Scan for the cell matching the given text and deliver its (x, y) coordinate at center. 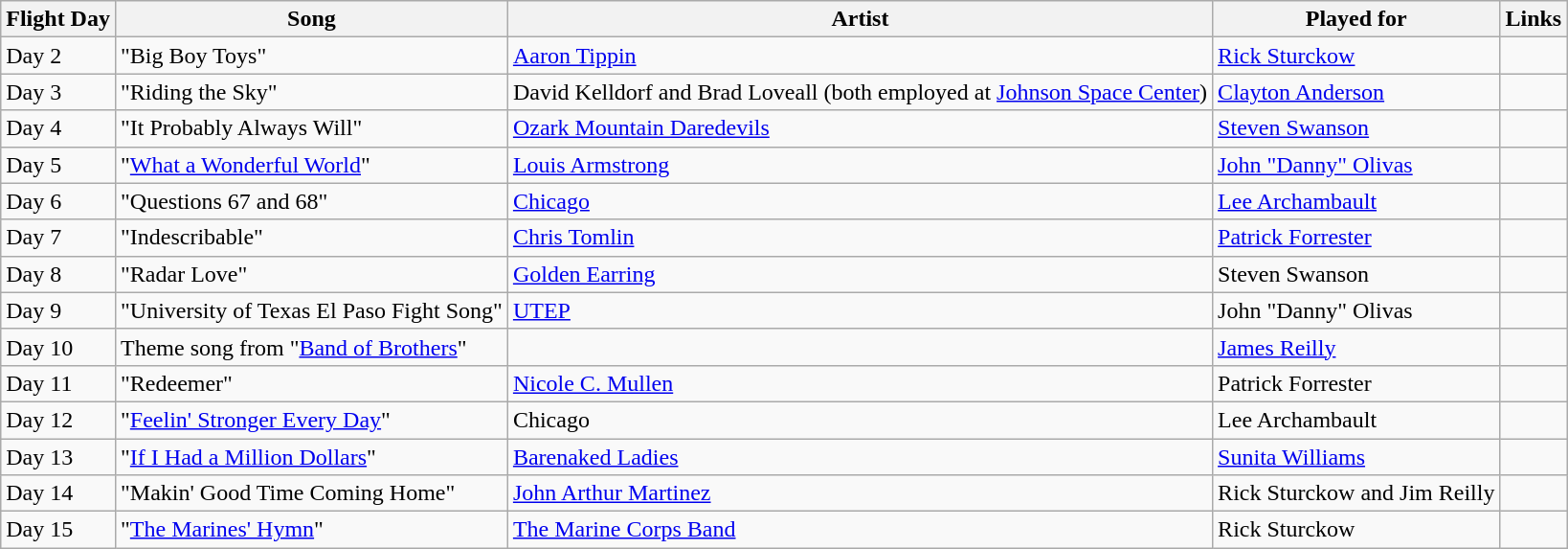
Day 14 (58, 493)
The Marine Corps Band (860, 530)
"Makin' Good Time Coming Home" (311, 493)
Rick Sturckow and Jim Reilly (1356, 493)
Louis Armstrong (860, 165)
UTEP (860, 310)
Day 8 (58, 274)
Day 5 (58, 165)
Ozark Mountain Daredevils (860, 128)
"Feelin' Stronger Every Day" (311, 420)
John Arthur Martinez (860, 493)
"It Probably Always Will" (311, 128)
Clayton Anderson (1356, 92)
Sunita Williams (1356, 457)
Day 9 (58, 310)
Barenaked Ladies (860, 457)
"Riding the Sky" (311, 92)
Chris Tomlin (860, 238)
Day 10 (58, 347)
Song (311, 19)
Aaron Tippin (860, 56)
Day 7 (58, 238)
"The Marines' Hymn" (311, 530)
Day 6 (58, 201)
Artist (860, 19)
Theme song from "Band of Brothers" (311, 347)
"Indescribable" (311, 238)
Day 12 (58, 420)
David Kelldorf and Brad Loveall (both employed at Johnson Space Center) (860, 92)
Day 3 (58, 92)
Flight Day (58, 19)
"Big Boy Toys" (311, 56)
Day 4 (58, 128)
James Reilly (1356, 347)
Golden Earring (860, 274)
"Redeemer" (311, 383)
Day 11 (58, 383)
"University of Texas El Paso Fight Song" (311, 310)
"What a Wonderful World" (311, 165)
"Questions 67 and 68" (311, 201)
Day 15 (58, 530)
"Radar Love" (311, 274)
Played for (1356, 19)
"If I Had a Million Dollars" (311, 457)
Links (1534, 19)
Day 2 (58, 56)
Nicole C. Mullen (860, 383)
Day 13 (58, 457)
